Detect which cell encompasses the target text, then output its [x, y] center coordinate. 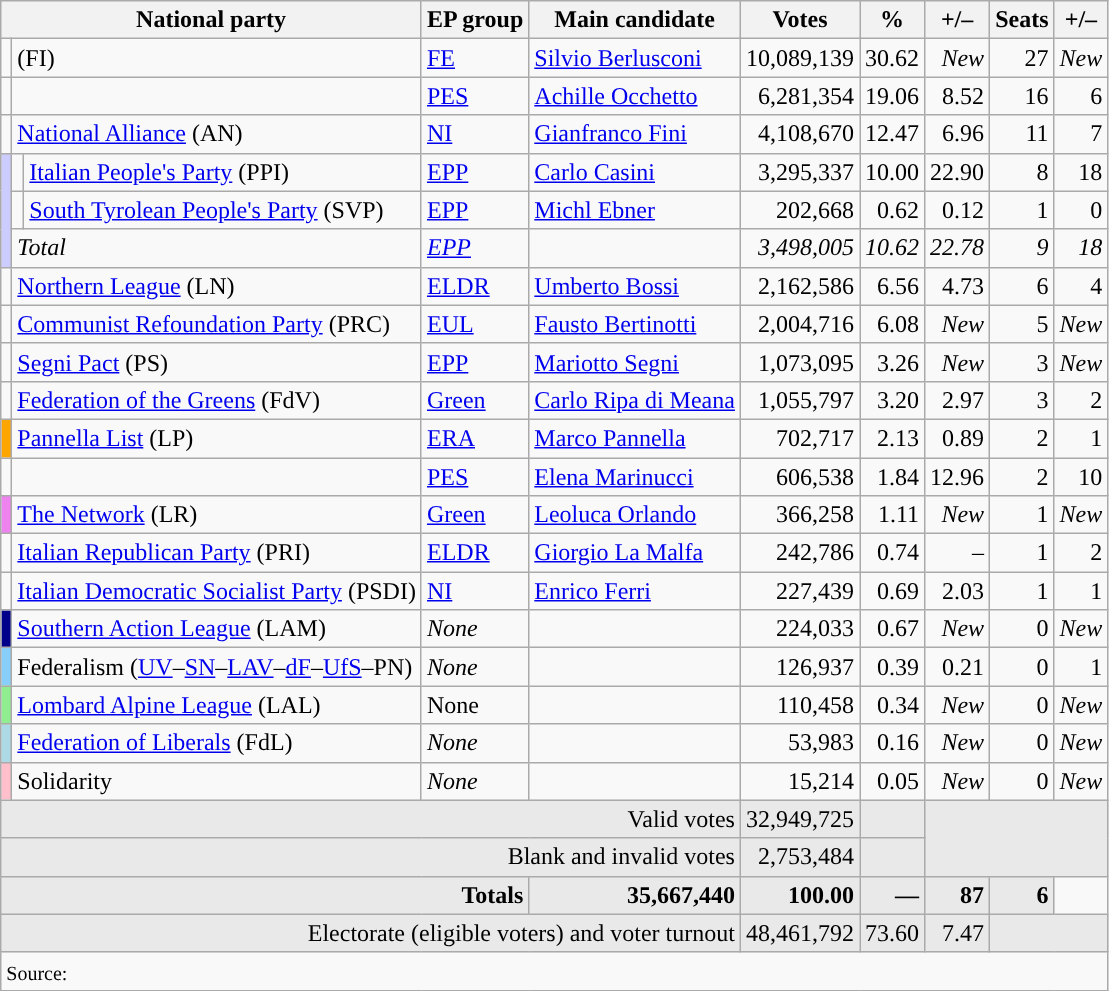
Michl Ebner [635, 210]
The Network (LR) [217, 515]
Leoluca Orlando [635, 515]
10.00 [892, 172]
Votes [800, 20]
12.47 [892, 134]
Main candidate [635, 20]
2,004,716 [800, 324]
3,295,337 [800, 172]
Italian Republican Party (PRI) [217, 553]
4,108,670 [800, 134]
126,937 [800, 667]
9 [1022, 248]
10,089,139 [800, 58]
15,214 [800, 781]
Source: [554, 971]
2,753,484 [800, 857]
Giorgio La Malfa [635, 553]
0.74 [892, 553]
Mariotto Segni [635, 362]
1.84 [892, 477]
10 [1081, 477]
1,073,095 [800, 362]
Enrico Ferri [635, 591]
242,786 [800, 553]
8.52 [958, 96]
Carlo Ripa di Meana [635, 400]
3.20 [892, 400]
Italian People's Party (PPI) [223, 172]
– [958, 553]
4 [1081, 286]
2.03 [958, 591]
Pannella List (LP) [217, 438]
27 [1022, 58]
0.05 [892, 781]
8 [1022, 172]
3.26 [892, 362]
FE [474, 58]
0.12 [958, 210]
202,668 [800, 210]
Italian Democratic Socialist Party (PSDI) [217, 591]
Lombard Alpine League (LAL) [217, 705]
Blank and invalid votes [371, 857]
73.60 [892, 933]
87 [958, 895]
35,667,440 [635, 895]
22.90 [958, 172]
1.11 [892, 515]
Communist Refoundation Party (PRC) [217, 324]
53,983 [800, 743]
32,949,725 [800, 819]
Silvio Berlusconi [635, 58]
6.56 [892, 286]
19.06 [892, 96]
16 [1022, 96]
Federalism (UV–SN–LAV–dF–UfS–PN) [217, 667]
Federation of Liberals (FdL) [217, 743]
6.96 [958, 134]
Federation of the Greens (FdV) [217, 400]
(FI) [217, 58]
48,461,792 [800, 933]
National Alliance (AN) [217, 134]
224,033 [800, 629]
0.89 [958, 438]
0.62 [892, 210]
Northern League (LN) [217, 286]
0.69 [892, 591]
5 [1022, 324]
2,162,586 [800, 286]
— [892, 895]
Elena Marinucci [635, 477]
366,258 [800, 515]
30.62 [892, 58]
2.13 [892, 438]
Seats [1022, 20]
Total [217, 248]
National party [212, 20]
Fausto Bertinotti [635, 324]
606,538 [800, 477]
110,458 [800, 705]
3,498,005 [800, 248]
ERA [474, 438]
702,717 [800, 438]
Totals [265, 895]
South Tyrolean People's Party (SVP) [223, 210]
10.62 [892, 248]
1,055,797 [800, 400]
Marco Pannella [635, 438]
Electorate (eligible voters) and voter turnout [371, 933]
Solidarity [217, 781]
% [892, 20]
Achille Occhetto [635, 96]
Carlo Casini [635, 172]
EUL [474, 324]
12.96 [958, 477]
EP group [474, 20]
0.67 [892, 629]
227,439 [800, 591]
Valid votes [371, 819]
Southern Action League (LAM) [217, 629]
6.08 [892, 324]
0.39 [892, 667]
Gianfranco Fini [635, 134]
22.78 [958, 248]
6,281,354 [800, 96]
Segni Pact (PS) [217, 362]
7.47 [958, 933]
Umberto Bossi [635, 286]
0.34 [892, 705]
7 [1081, 134]
2.97 [958, 400]
0.21 [958, 667]
100.00 [800, 895]
11 [1022, 134]
0.16 [892, 743]
4.73 [958, 286]
